Extract the [X, Y] coordinate from the center of the cell holding the provided text.  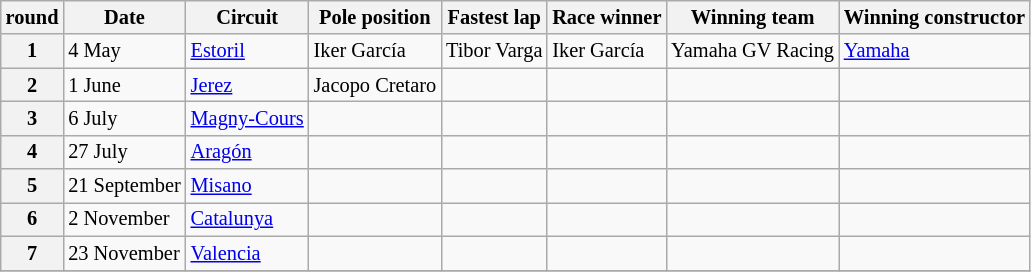
2 [32, 85]
23 November [124, 253]
Race winner [606, 17]
5 [32, 186]
6 July [124, 118]
Circuit [248, 17]
4 May [124, 51]
1 [32, 51]
Misano [248, 186]
round [32, 17]
Yamaha [934, 51]
Yamaha GV Racing [752, 51]
2 November [124, 219]
Aragón [248, 152]
Estoril [248, 51]
1 June [124, 85]
Winning team [752, 17]
Jerez [248, 85]
7 [32, 253]
6 [32, 219]
Tibor Varga [494, 51]
Fastest lap [494, 17]
Magny-Cours [248, 118]
3 [32, 118]
Jacopo Cretaro [376, 85]
Date [124, 17]
Valencia [248, 253]
Catalunya [248, 219]
21 September [124, 186]
Pole position [376, 17]
27 July [124, 152]
4 [32, 152]
Winning constructor [934, 17]
